For the text-containing cell, return its midpoint in (x, y) coordinate format. 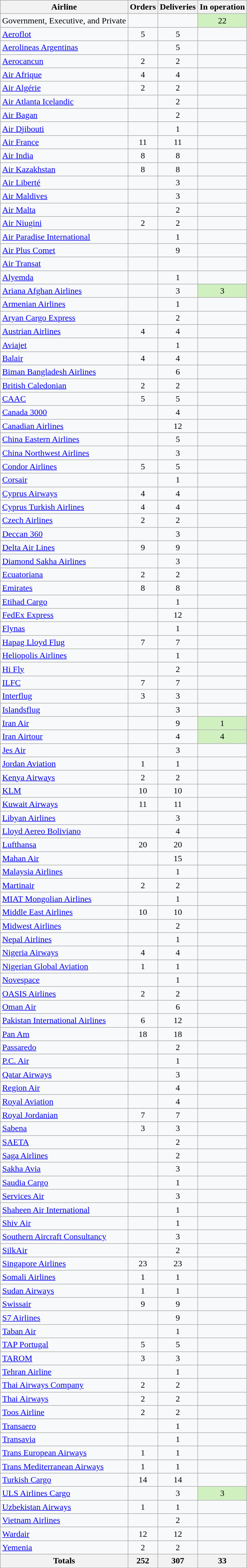
Cyprus Airways (64, 493)
Corsair (64, 480)
TAP Portugal (64, 1345)
S7 Airlines (64, 1318)
15 (178, 858)
Sudan Airways (64, 1291)
Islandsflug (64, 710)
Wardair (64, 1534)
MIAT Mongolian Airlines (64, 899)
Air Maldives (64, 196)
P.C. Air (64, 1061)
Air Paradise International (64, 237)
ILFC (64, 683)
Passaredo (64, 1048)
Nepal Airlines (64, 939)
Royal Jordanian (64, 1115)
Air Afrique (64, 75)
Czech Airlines (64, 520)
Somali Airlines (64, 1277)
Balair (64, 358)
Southern Aircraft Consultancy (64, 1236)
Transavia (64, 1439)
Trans Mediterranean Airways (64, 1466)
Royal Aviation (64, 1102)
Turkish Cargo (64, 1480)
Shaheen Air International (64, 1209)
China Eastern Airlines (64, 439)
Air France (64, 142)
Jes Air (64, 750)
33 (222, 1561)
Alyemda (64, 277)
Sakha Avia (64, 1169)
TAROM (64, 1358)
Thai Airways Company (64, 1385)
Swissair (64, 1304)
Orders (143, 7)
In operation (222, 7)
Aerolineas Argentinas (64, 48)
Middle East Airlines (64, 912)
SAETA (64, 1142)
Toos Airline (64, 1412)
Ariana Afghan Airlines (64, 291)
Malaysia Airlines (64, 872)
Pan Am (64, 1034)
Totals (64, 1561)
Flynas (64, 629)
Air Liberté (64, 183)
Transaero (64, 1426)
Air Malta (64, 210)
Saudia Cargo (64, 1182)
Interflug (64, 696)
Air Djibouti (64, 129)
Pakistan International Airlines (64, 1020)
Thai Airways (64, 1399)
British Caledonian (64, 385)
Air Algérie (64, 88)
Etihad Cargo (64, 602)
Canada 3000 (64, 413)
Services Air (64, 1196)
OASIS Airlines (64, 993)
Kenya Airways (64, 777)
Midwest Airlines (64, 926)
22 (222, 21)
Singapore Airlines (64, 1264)
Libyan Airlines (64, 818)
Saga Airlines (64, 1155)
Air Bagan (64, 115)
Hapag Lloyd Flug (64, 642)
Air Transat (64, 264)
Yemenia (64, 1547)
Lloyd Aereo Boliviano (64, 831)
Nigerian Global Aviation (64, 966)
China Northwest Airlines (64, 453)
Iran Airtour (64, 737)
SilkAir (64, 1250)
Taban Air (64, 1331)
Iran Air (64, 723)
Lufthansa (64, 845)
Air Atlanta Icelandic (64, 102)
Deliveries (178, 7)
FedEx Express (64, 615)
Canadian Airlines (64, 426)
Aviajet (64, 345)
KLM (64, 791)
Qatar Airways (64, 1075)
Delta Air Lines (64, 547)
Diamond Sakha Airlines (64, 561)
Shiv Air (64, 1223)
Nigeria Airways (64, 953)
ULS Airlines Cargo (64, 1493)
Vietnam Airlines (64, 1520)
Hi Fly (64, 669)
Deccan 360 (64, 534)
Heliopolis Airlines (64, 656)
Ecuatoriana (64, 574)
Aeroflot (64, 34)
Tehran Airline (64, 1372)
Novespace (64, 980)
Air Niugini (64, 223)
Airline (64, 7)
Jordan Aviation (64, 764)
Government, Executive, and Private (64, 21)
307 (178, 1561)
Sabena (64, 1129)
Oman Air (64, 1007)
252 (143, 1561)
Austrian Airlines (64, 331)
Martinair (64, 885)
Condor Airlines (64, 466)
Aryan Cargo Express (64, 318)
Air India (64, 155)
Air Plus Comet (64, 250)
Air Kazakhstan (64, 169)
Armenian Airlines (64, 304)
Kuwait Airways (64, 804)
CAAC (64, 399)
Cyprus Turkish Airlines (64, 507)
Biman Bangladesh Airlines (64, 372)
Uzbekistan Airways (64, 1507)
Mahan Air (64, 858)
Trans European Airways (64, 1453)
Region Air (64, 1088)
Emirates (64, 588)
Aerocancun (64, 61)
